Pinpoint the cell where the given text exists, returning its (x, y) midpoint coordinate. 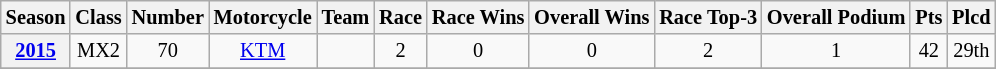
MX2 (98, 51)
Plcd (971, 17)
Team (346, 17)
29th (971, 51)
70 (168, 51)
Overall Wins (592, 17)
KTM (263, 51)
Overall Podium (836, 17)
Motorcycle (263, 17)
Season (36, 17)
2015 (36, 51)
1 (836, 51)
Number (168, 17)
Class (98, 17)
Pts (928, 17)
Race (400, 17)
Race Wins (478, 17)
Race Top-3 (708, 17)
42 (928, 51)
